Locate the cell with the specified text and output its (x, y) center coordinate. 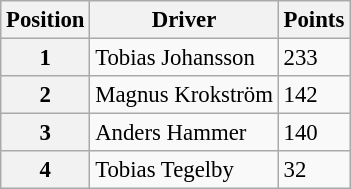
Tobias Johansson (184, 58)
1 (46, 58)
Tobias Tegelby (184, 170)
142 (314, 95)
233 (314, 58)
Position (46, 20)
4 (46, 170)
140 (314, 133)
3 (46, 133)
Anders Hammer (184, 133)
2 (46, 95)
Driver (184, 20)
32 (314, 170)
Magnus Krokström (184, 95)
Points (314, 20)
